Detect which cell encompasses the target text, then output its (X, Y) center coordinate. 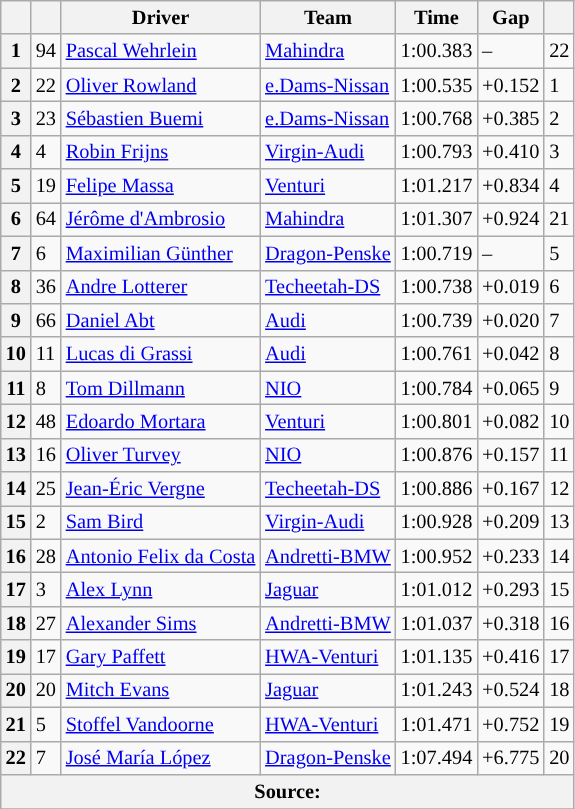
1:00.876 (437, 455)
28 (46, 556)
1:00.801 (437, 421)
Alex Lynn (160, 589)
+6.775 (510, 758)
1:00.535 (437, 85)
36 (46, 287)
Robin Frijns (160, 152)
+0.082 (510, 421)
Driver (160, 17)
Gary Paffett (160, 657)
1:00.383 (437, 51)
64 (46, 219)
1:00.952 (437, 556)
1:00.928 (437, 522)
+0.834 (510, 186)
1:01.135 (437, 657)
1:01.037 (437, 623)
Edoardo Mortara (160, 421)
1:00.784 (437, 388)
Team (328, 17)
+0.020 (510, 320)
Maximilian Günther (160, 253)
+0.152 (510, 85)
94 (46, 51)
Felipe Massa (160, 186)
Andre Lotterer (160, 287)
Antonio Felix da Costa (160, 556)
23 (46, 118)
1:01.217 (437, 186)
Sébastien Buemi (160, 118)
+0.065 (510, 388)
Oliver Turvey (160, 455)
25 (46, 489)
Oliver Rowland (160, 85)
+0.924 (510, 219)
Jean-Éric Vergne (160, 489)
Pascal Wehrlein (160, 51)
Source: (288, 791)
Jérôme d'Ambrosio (160, 219)
1:01.012 (437, 589)
1:00.768 (437, 118)
Sam Bird (160, 522)
Daniel Abt (160, 320)
+0.752 (510, 724)
Mitch Evans (160, 690)
1:07.494 (437, 758)
Alexander Sims (160, 623)
1:00.739 (437, 320)
+0.209 (510, 522)
48 (46, 421)
+0.524 (510, 690)
1:00.761 (437, 354)
Gap (510, 17)
1:00.886 (437, 489)
1:01.243 (437, 690)
1:00.719 (437, 253)
+0.293 (510, 589)
+0.318 (510, 623)
Lucas di Grassi (160, 354)
66 (46, 320)
1:00.793 (437, 152)
+0.416 (510, 657)
Tom Dillmann (160, 388)
1:00.738 (437, 287)
Time (437, 17)
1:01.307 (437, 219)
27 (46, 623)
+0.385 (510, 118)
+0.410 (510, 152)
+0.157 (510, 455)
1:01.471 (437, 724)
+0.167 (510, 489)
José María López (160, 758)
+0.019 (510, 287)
+0.042 (510, 354)
+0.233 (510, 556)
Stoffel Vandoorne (160, 724)
